Find where the given text appears and provide that cell's center as [X, Y] coordinate. 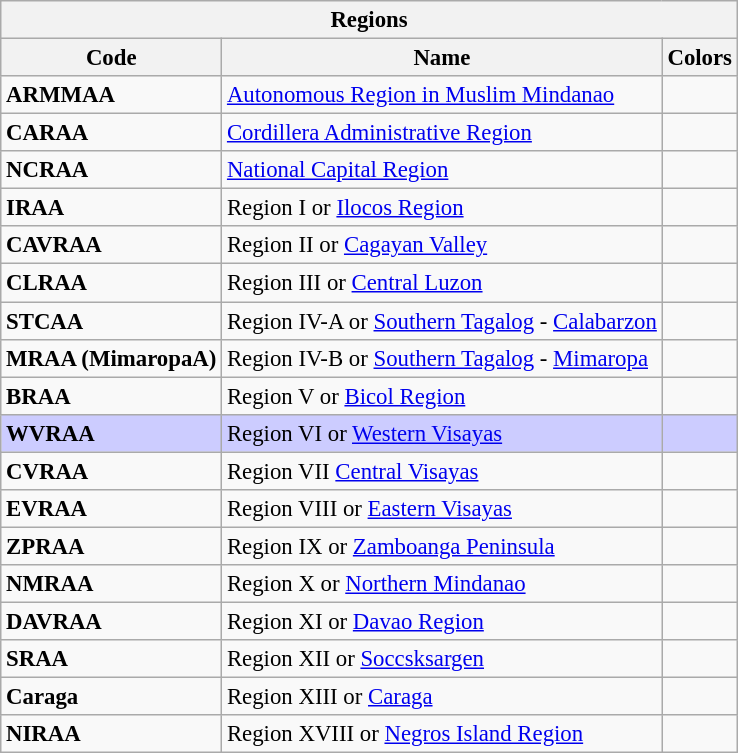
ZPRAA [112, 546]
EVRAA [112, 509]
Colors [700, 58]
MRAA (MimaropaA) [112, 358]
Cordillera Administrative Region [442, 133]
NMRAA [112, 584]
Code [112, 58]
Region XIII or Caraga [442, 697]
CVRAA [112, 471]
Region X or Northern Mindanao [442, 584]
IRAA [112, 208]
SRAA [112, 659]
CAVRAA [112, 245]
CLRAA [112, 283]
NIRAA [112, 734]
STCAA [112, 321]
Autonomous Region in Muslim Mindanao [442, 95]
Region VII Central Visayas [442, 471]
Region IX or Zamboanga Peninsula [442, 546]
Region VI or Western Visayas [442, 433]
WVRAA [112, 433]
Region IV-B or Southern Tagalog - Mimaropa [442, 358]
NCRAA [112, 170]
Name [442, 58]
Region III or Central Luzon [442, 283]
Regions [370, 20]
ARMMAA [112, 95]
Region VIII or Eastern Visayas [442, 509]
National Capital Region [442, 170]
Caraga [112, 697]
Region XII or Soccsksargen [442, 659]
Region V or Bicol Region [442, 396]
BRAA [112, 396]
Region IV-A or Southern Tagalog - Calabarzon [442, 321]
CARAA [112, 133]
Region I or Ilocos Region [442, 208]
Region II or Cagayan Valley [442, 245]
Region XVIII or Negros Island Region [442, 734]
Region XI or Davao Region [442, 621]
DAVRAA [112, 621]
